Output the [X, Y] coordinate of the center of the cell containing the given text.  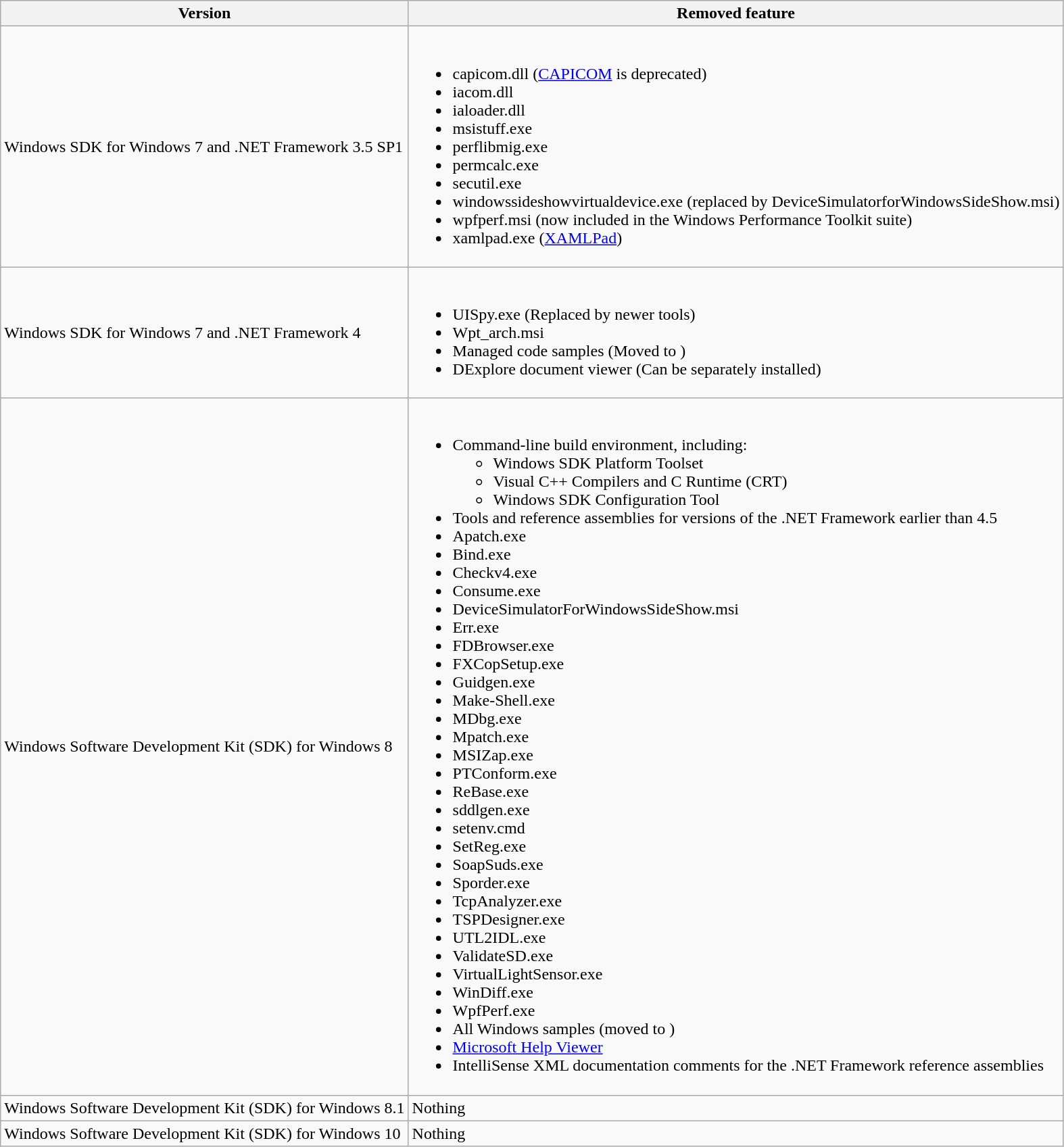
Windows Software Development Kit (SDK) for Windows 8 [204, 746]
Windows Software Development Kit (SDK) for Windows 10 [204, 1133]
Windows SDK for Windows 7 and .NET Framework 4 [204, 333]
Removed feature [735, 14]
Windows SDK for Windows 7 and .NET Framework 3.5 SP1 [204, 147]
Version [204, 14]
Windows Software Development Kit (SDK) for Windows 8.1 [204, 1108]
UISpy.exe (Replaced by newer tools)Wpt_arch.msiManaged code samples (Moved to )DExplore document viewer (Can be separately installed) [735, 333]
